Return [x, y] of the center of cell containing provided text 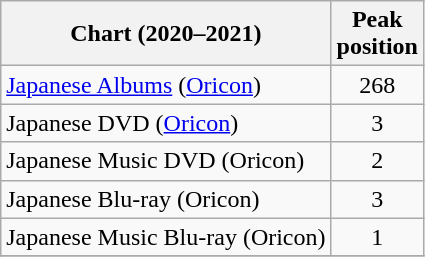
2 [377, 161]
268 [377, 85]
Japanese Music Blu-ray (Oricon) [166, 237]
Peakposition [377, 34]
Japanese Albums (Oricon) [166, 85]
1 [377, 237]
Japanese DVD (Oricon) [166, 123]
Chart (2020–2021) [166, 34]
Japanese Music DVD (Oricon) [166, 161]
Japanese Blu-ray (Oricon) [166, 199]
